Scan for the cell matching the given text and deliver its (x, y) coordinate at center. 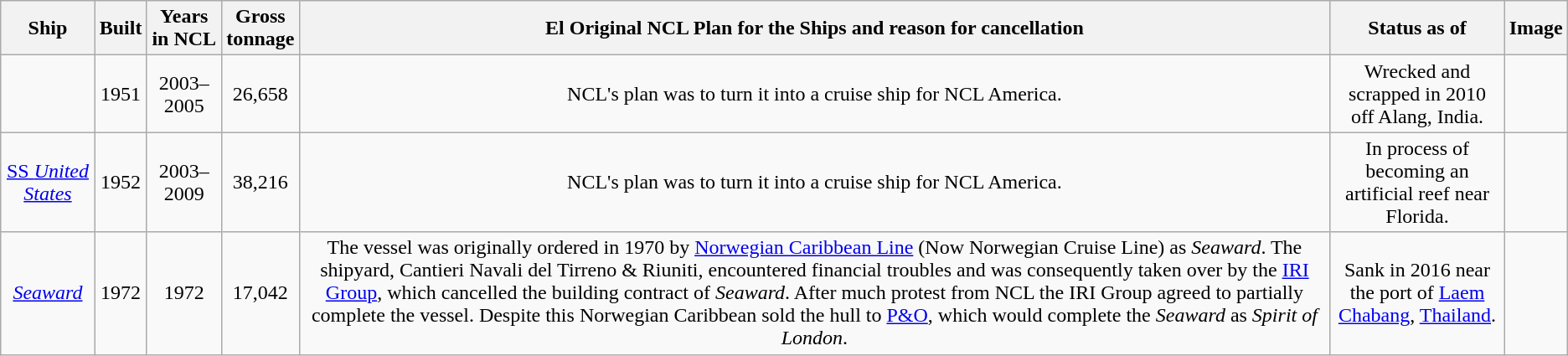
38,216 (260, 183)
Built (121, 28)
17,042 (260, 293)
Status as of (1417, 28)
Ship (48, 28)
Image (1536, 28)
Grosstonnage (260, 28)
1952 (121, 183)
In process of becoming an artificial reef near Florida. (1417, 183)
1951 (121, 94)
El Original NCL Plan for the Ships and reason for cancellation (814, 28)
Sank in 2016 near the port of Laem Chabang, Thailand. (1417, 293)
Years in NCL (184, 28)
2003–2005 (184, 94)
SS United States (48, 183)
Wrecked and scrapped in 2010 off Alang, India. (1417, 94)
Seaward (48, 293)
2003–2009 (184, 183)
26,658 (260, 94)
